Locate the cell with the specified text and output its (x, y) center coordinate. 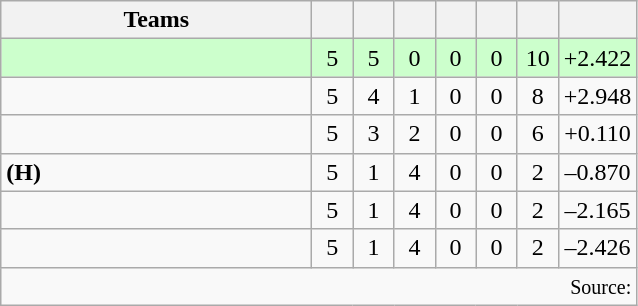
(H) (156, 172)
Source: (319, 286)
–0.870 (598, 172)
+2.948 (598, 96)
+0.110 (598, 134)
6 (538, 134)
3 (374, 134)
8 (538, 96)
10 (538, 58)
Teams (156, 20)
–2.426 (598, 248)
–2.165 (598, 210)
+2.422 (598, 58)
